Return the (x, y) coordinate for the center point of the cell that contains the specified text.  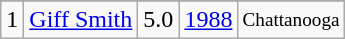
Chattanooga (291, 20)
1 (12, 20)
Giff Smith (81, 20)
5.0 (158, 20)
1988 (208, 20)
